Identify which cell holds the provided text, then report its [X, Y] central coordinate. 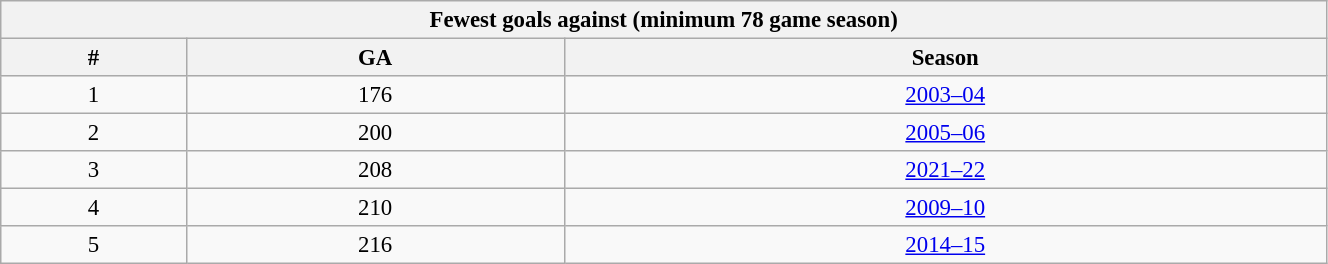
2005–06 [945, 133]
# [94, 58]
210 [375, 208]
176 [375, 95]
3 [94, 170]
5 [94, 245]
GA [375, 58]
1 [94, 95]
216 [375, 245]
2021–22 [945, 170]
2014–15 [945, 245]
Season [945, 58]
2 [94, 133]
2003–04 [945, 95]
Fewest goals against (minimum 78 game season) [664, 20]
2009–10 [945, 208]
4 [94, 208]
208 [375, 170]
200 [375, 133]
